Scan for the cell matching the given text and deliver its [x, y] coordinate at center. 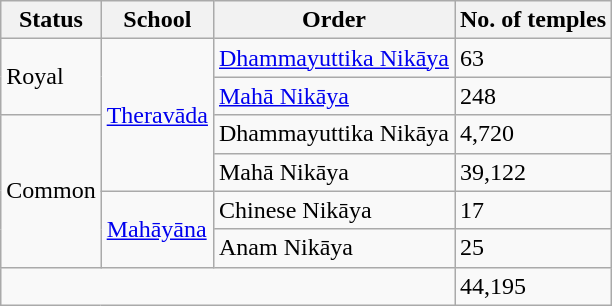
248 [532, 96]
Common [51, 191]
Royal [51, 77]
17 [532, 210]
4,720 [532, 134]
Order [334, 20]
Status [51, 20]
Mahāyāna [157, 229]
39,122 [532, 172]
Anam Nikāya [334, 248]
Chinese Nikāya [334, 210]
School [157, 20]
63 [532, 58]
44,195 [532, 286]
25 [532, 248]
No. of temples [532, 20]
Theravāda [157, 115]
